Return the (x, y) coordinate for the center point of the cell that contains the specified text.  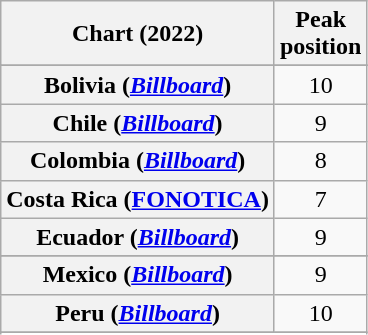
Chart (2022) (138, 34)
Mexico (Billboard) (138, 275)
Colombia (Billboard) (138, 161)
Ecuador (Billboard) (138, 237)
8 (320, 161)
Bolivia (Billboard) (138, 85)
Costa Rica (FONOTICA) (138, 199)
7 (320, 199)
Chile (Billboard) (138, 123)
Peru (Billboard) (138, 313)
Peakposition (320, 34)
